Locate the cell with the specified text and output its (x, y) center coordinate. 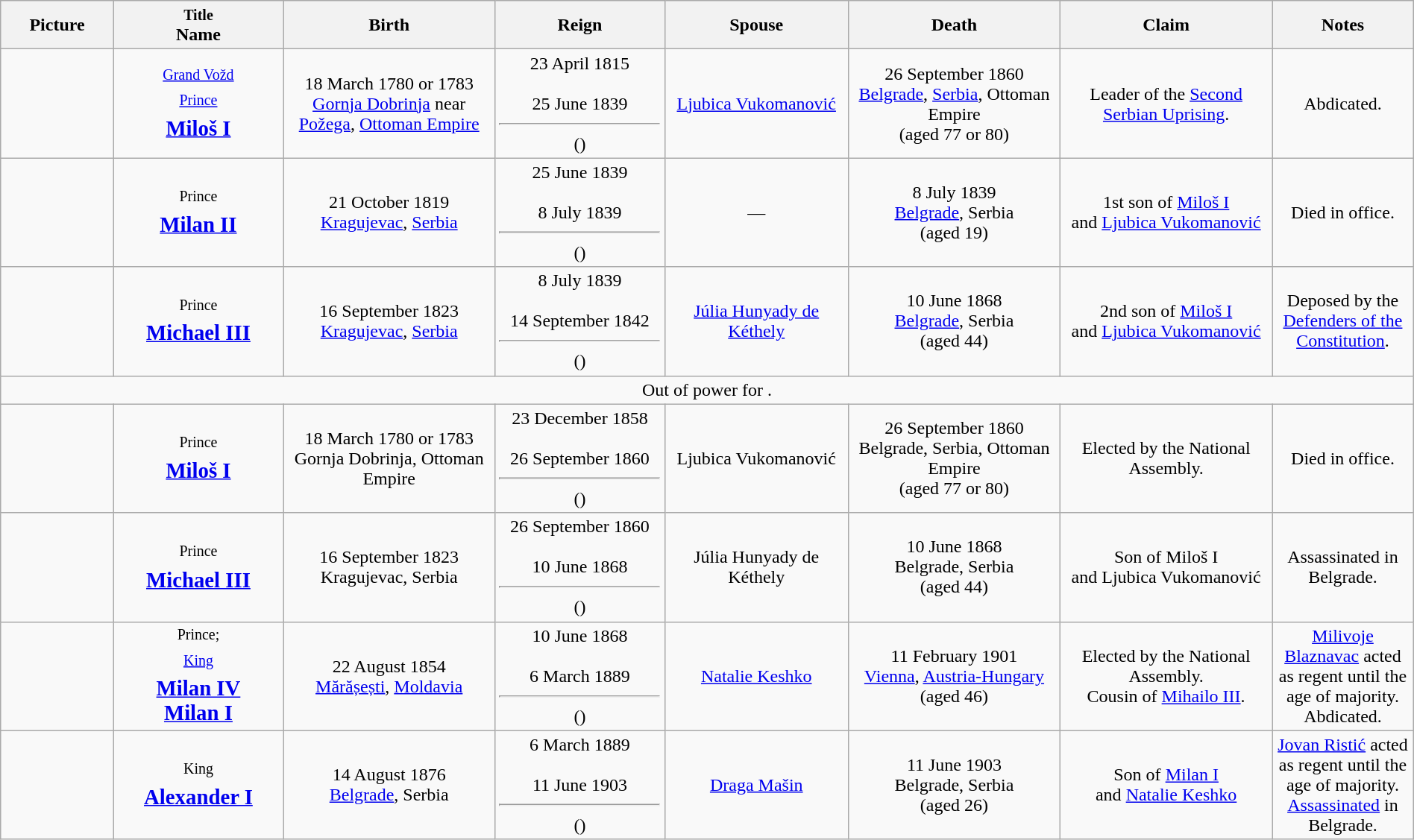
6 March 188911 June 1903() (580, 785)
11 June 1903Belgrade, Serbia(aged 26) (954, 785)
Reign (580, 25)
Spouse (756, 25)
Claim (1166, 25)
14 August 1876Belgrade, Serbia (389, 785)
Elected by the National Assembly. (1166, 458)
Son of Milan Iand Natalie Keshko (1166, 785)
King Alexander I (198, 785)
TitleName (198, 25)
— (756, 212)
8 July 1839 Belgrade, Serbia(aged 19) (954, 212)
Notes (1343, 25)
Death (954, 25)
23 December 185826 September 1860() (580, 458)
Prince;King Milan IV Milan I (198, 676)
22 August 1854Mărășești, Moldavia (389, 676)
Birth (389, 25)
Out of power for . (707, 390)
10 June 18686 March 1889() (580, 676)
23 April 181525 June 1839() (580, 104)
Grand VoždPrince Miloš I (198, 104)
2nd son of Miloš Iand Ljubica Vukomanović (1166, 321)
Assassinated in Belgrade. (1343, 567)
1st son of Miloš Iand Ljubica Vukomanović (1166, 212)
Picture (57, 25)
Son of Miloš Iand Ljubica Vukomanović (1166, 567)
Elected by the National Assembly. Cousin of Mihailo III. (1166, 676)
26 September 186010 June 1868() (580, 567)
Natalie Keshko (756, 676)
Deposed by the Defenders of the Constitution. (1343, 321)
Prince Milan II (198, 212)
Abdicated. (1343, 104)
Milivoje Blaznavac acted as regent until the age of majority. Abdicated. (1343, 676)
25 June 18398 July 1839() (580, 212)
21 October 1819 Kragujevac, Serbia (389, 212)
11 February 1901Vienna, Austria-Hungary(aged 46) (954, 676)
8 July 183914 September 1842() (580, 321)
18 March 1780 or 1783Gornja Dobrinja near Požega, Ottoman Empire (389, 104)
Draga Mašin (756, 785)
18 March 1780 or 1783Gornja Dobrinja, Ottoman Empire (389, 458)
Prince Miloš I (198, 458)
Jovan Ristić acted as regent until the age of majority. Assassinated in Belgrade. (1343, 785)
Leader of the Second Serbian Uprising. (1166, 104)
